Search for the cell housing the specified text and yield its [x, y] center coordinate. 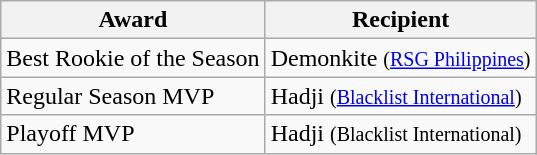
Best Rookie of the Season [133, 58]
Recipient [400, 20]
Playoff MVP [133, 134]
Regular Season MVP [133, 96]
Award [133, 20]
Demonkite (RSG Philippines) [400, 58]
